Identify which cell holds the provided text, then report its [X, Y] central coordinate. 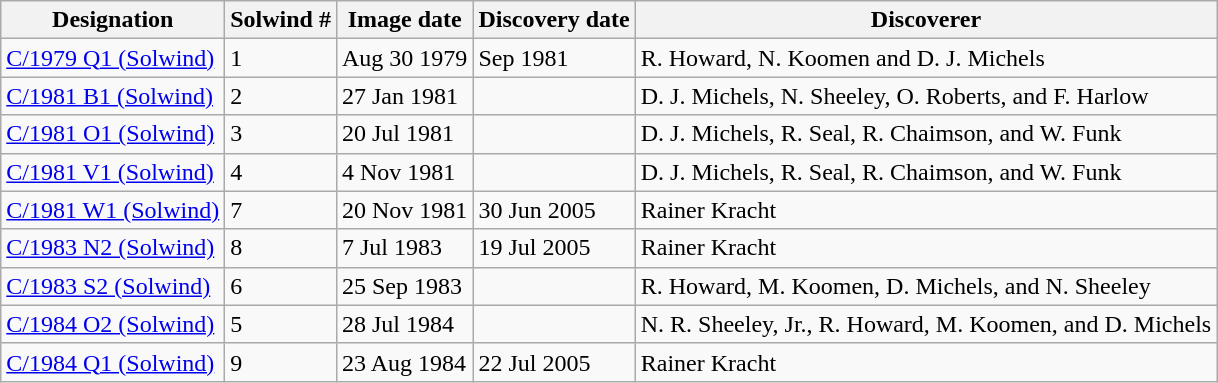
22 Jul 2005 [554, 362]
Discovery date [554, 20]
C/1981 W1 (Solwind) [113, 210]
25 Sep 1983 [404, 286]
C/1984 O2 (Solwind) [113, 324]
R. Howard, M. Koomen, D. Michels, and N. Sheeley [926, 286]
C/1983 S2 (Solwind) [113, 286]
19 Jul 2005 [554, 248]
7 Jul 1983 [404, 248]
C/1979 Q1 (Solwind) [113, 58]
6 [281, 286]
C/1981 V1 (Solwind) [113, 172]
5 [281, 324]
1 [281, 58]
C/1984 Q1 (Solwind) [113, 362]
Aug 30 1979 [404, 58]
28 Jul 1984 [404, 324]
3 [281, 134]
8 [281, 248]
27 Jan 1981 [404, 96]
N. R. Sheeley, Jr., R. Howard, M. Koomen, and D. Michels [926, 324]
C/1981 O1 (Solwind) [113, 134]
9 [281, 362]
2 [281, 96]
20 Jul 1981 [404, 134]
23 Aug 1984 [404, 362]
R. Howard, N. Koomen and D. J. Michels [926, 58]
20 Nov 1981 [404, 210]
Sep 1981 [554, 58]
7 [281, 210]
Designation [113, 20]
C/1983 N2 (Solwind) [113, 248]
Discoverer [926, 20]
D. J. Michels, N. Sheeley, O. Roberts, and F. Harlow [926, 96]
Image date [404, 20]
30 Jun 2005 [554, 210]
4 Nov 1981 [404, 172]
Solwind # [281, 20]
4 [281, 172]
C/1981 B1 (Solwind) [113, 96]
